Output the [x, y] coordinate of the center of the cell containing the given text.  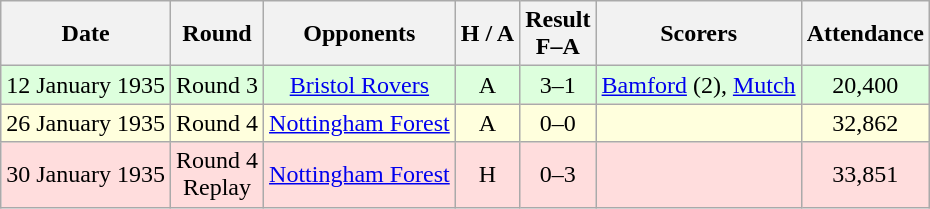
Opponents [360, 34]
20,400 [865, 85]
Attendance [865, 34]
Round 3 [216, 85]
Round 4Replay [216, 174]
Round 4 [216, 123]
Scorers [698, 34]
33,851 [865, 174]
30 January 1935 [86, 174]
H / A [487, 34]
0–0 [558, 123]
0–3 [558, 174]
12 January 1935 [86, 85]
ResultF–A [558, 34]
Bristol Rovers [360, 85]
H [487, 174]
26 January 1935 [86, 123]
3–1 [558, 85]
32,862 [865, 123]
Date [86, 34]
Round [216, 34]
Bamford (2), Mutch [698, 85]
